Locate the cell with the specified text and output its [X, Y] center coordinate. 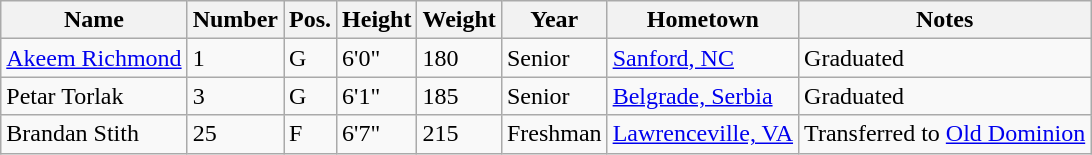
Year [554, 20]
F [310, 134]
Height [377, 20]
215 [459, 134]
Weight [459, 20]
Belgrade, Serbia [702, 96]
6'0" [377, 58]
Sanford, NC [702, 58]
Name [94, 20]
Petar Torlak [94, 96]
Hometown [702, 20]
Freshman [554, 134]
Brandan Stith [94, 134]
180 [459, 58]
25 [235, 134]
Lawrenceville, VA [702, 134]
3 [235, 96]
Transferred to Old Dominion [945, 134]
Number [235, 20]
6'7" [377, 134]
6'1" [377, 96]
185 [459, 96]
1 [235, 58]
Akeem Richmond [94, 58]
Notes [945, 20]
Pos. [310, 20]
